Search for the cell housing the specified text and yield its [X, Y] center coordinate. 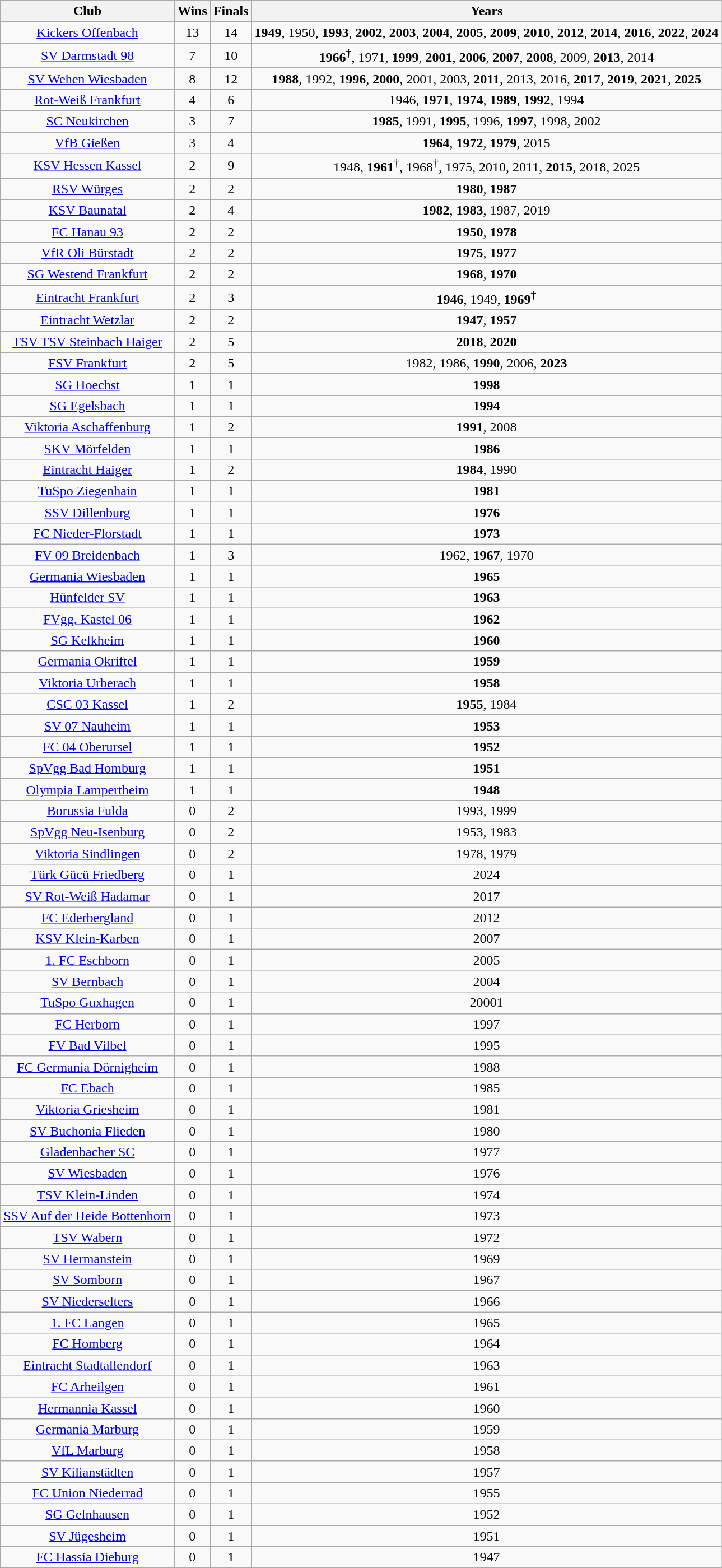
SV Buchonia Flieden [87, 1130]
20001 [486, 1003]
SG Egelsbach [87, 406]
Kickers Offenbach [87, 32]
SV Bernbach [87, 981]
FV Bad Vilbel [87, 1045]
FC Union Niederrad [87, 1493]
1969 [486, 1259]
Germania Wiesbaden [87, 576]
Viktoria Griesheim [87, 1109]
FC Herborn [87, 1024]
Gladenbacher SC [87, 1152]
SSV Dillenburg [87, 513]
1985, 1991, 1995, 1996, 1997, 1998, 2002 [486, 122]
1966 [486, 1301]
2005 [486, 960]
Eintracht Stadtallendorf [87, 1365]
1955 [486, 1493]
FC Arheilgen [87, 1386]
KSV Baunatal [87, 210]
SC Neukirchen [87, 122]
Germania Marburg [87, 1429]
SV Jügesheim [87, 1536]
2012 [486, 918]
SV Wehen Wiesbaden [87, 78]
1966†, 1971, 1999, 2001, 2006, 2007, 2008, 2009, 2013, 2014 [486, 56]
SV 07 Nauheim [87, 725]
CSC 03 Kassel [87, 704]
1994 [486, 406]
FC Ederbergland [87, 918]
12 [231, 78]
1995 [486, 1045]
1982, 1986, 1990, 2006, 2023 [486, 363]
13 [192, 32]
1953 [486, 725]
Eintracht Wetzlar [87, 320]
1946, 1949, 1969† [486, 298]
FC Nieder-Florstadt [87, 534]
1946, 1971, 1974, 1989, 1992, 1994 [486, 100]
9 [231, 166]
Eintracht Haiger [87, 470]
TuSpo Ziegenhain [87, 491]
Germania Okriftel [87, 662]
FVgg. Kastel 06 [87, 619]
2007 [486, 939]
1948 [486, 789]
SV Niederselters [87, 1301]
1988, 1992, 1996, 2000, 2001, 2003, 2011, 2013, 2016, 2017, 2019, 2021, 2025 [486, 78]
1. FC Eschborn [87, 960]
1972 [486, 1237]
14 [231, 32]
1967 [486, 1280]
1955, 1984 [486, 704]
FC Ebach [87, 1088]
8 [192, 78]
SpVgg Neu-Isenburg [87, 832]
Türk Gücü Friedberg [87, 875]
SV Kilianstädten [87, 1472]
1947, 1957 [486, 320]
1978, 1979 [486, 854]
Viktoria Aschaffenburg [87, 427]
1988 [486, 1067]
Eintracht Frankfurt [87, 298]
SG Gelnhausen [87, 1515]
1985 [486, 1088]
1. FC Langen [87, 1323]
1962, 1967, 1970 [486, 555]
1998 [486, 384]
Club [87, 11]
TSV Klein-Linden [87, 1195]
FC Germania Dörnigheim [87, 1067]
1993, 1999 [486, 811]
RSV Würges [87, 189]
SG Kelkheim [87, 640]
1974 [486, 1195]
SV Darmstadt 98 [87, 56]
1957 [486, 1472]
2004 [486, 981]
TSV Wabern [87, 1237]
10 [231, 56]
1980, 1987 [486, 189]
1949, 1950, 1993, 2002, 2003, 2004, 2005, 2009, 2010, 2012, 2014, 2016, 2022, 2024 [486, 32]
Viktoria Urberach [87, 683]
VfL Marburg [87, 1450]
FV 09 Breidenbach [87, 555]
VfB Gießen [87, 143]
FC Homberg [87, 1344]
KSV Klein-Karben [87, 939]
1977 [486, 1152]
SV Rot-Weiß Hadamar [87, 896]
SV Somborn [87, 1280]
1975, 1977 [486, 253]
Hermannia Kassel [87, 1408]
1968, 1970 [486, 274]
1997 [486, 1024]
SKV Mörfelden [87, 448]
Olympia Lampertheim [87, 789]
1982, 1983, 1987, 2019 [486, 210]
Finals [231, 11]
SG Westend Frankfurt [87, 274]
Borussia Fulda [87, 811]
VfR Oli Bürstadt [87, 253]
Hünfelder SV [87, 598]
2017 [486, 896]
SG Hoechst [87, 384]
FC 04 Oberursel [87, 747]
SpVgg Bad Homburg [87, 768]
FC Hassia Dieburg [87, 1557]
1948, 1961†, 1968†, 1975, 2010, 2011, 2015, 2018, 2025 [486, 166]
KSV Hessen Kassel [87, 166]
SV Wiesbaden [87, 1174]
1964 [486, 1344]
TuSpo Guxhagen [87, 1003]
SV Hermanstein [87, 1259]
1962 [486, 619]
Rot-Weiß Frankfurt [87, 100]
1947 [486, 1557]
Viktoria Sindlingen [87, 854]
Wins [192, 11]
1991, 2008 [486, 427]
TSV TSV Steinbach Haiger [87, 342]
FSV Frankfurt [87, 363]
1984, 1990 [486, 470]
2018, 2020 [486, 342]
2024 [486, 875]
1986 [486, 448]
SSV Auf der Heide Bottenhorn [87, 1216]
1953, 1983 [486, 832]
1964, 1972, 1979, 2015 [486, 143]
Years [486, 11]
1950, 1978 [486, 231]
FC Hanau 93 [87, 231]
1980 [486, 1130]
6 [231, 100]
1961 [486, 1386]
